Pinpoint the cell where the given text exists, returning its (X, Y) midpoint coordinate. 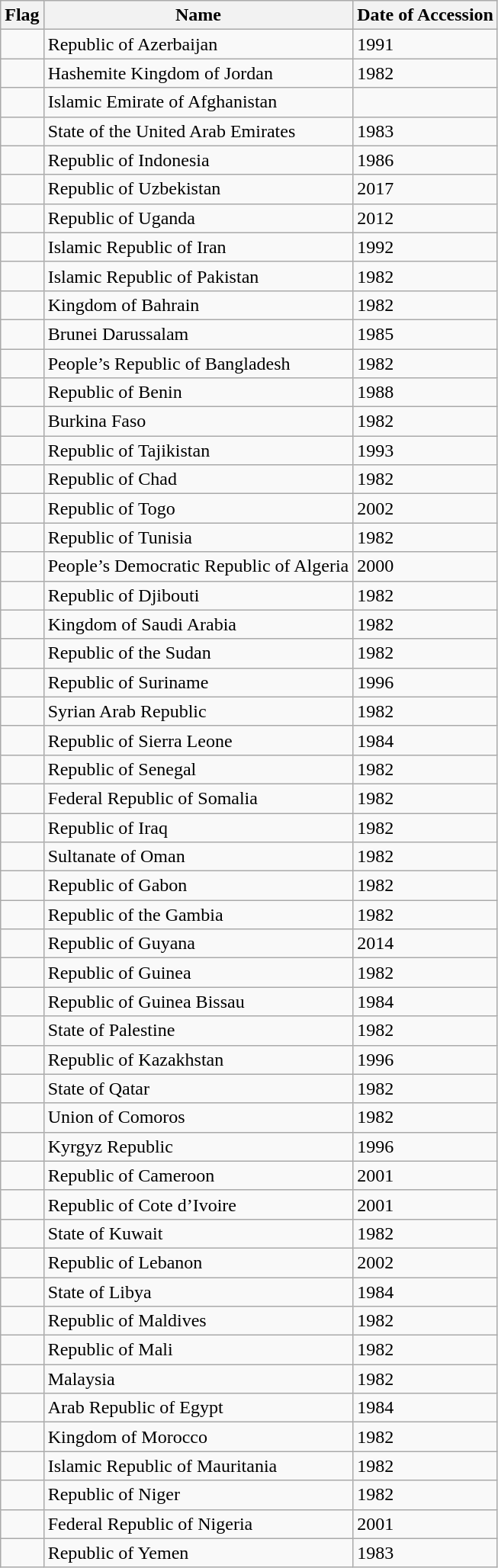
2017 (426, 189)
Malaysia (198, 1379)
1985 (426, 334)
Republic of Kazakhstan (198, 1060)
Date of Accession (426, 15)
Republic of Azerbaijan (198, 44)
Republic of Tunisia (198, 537)
1986 (426, 160)
Brunei Darussalam (198, 334)
Republic of Cote d’Ivoire (198, 1204)
Republic of Uganda (198, 218)
Republic of Niger (198, 1495)
Republic of Iraq (198, 827)
Islamic Emirate of Afghanistan (198, 102)
Republic of Uzbekistan (198, 189)
Republic of Senegal (198, 769)
2014 (426, 944)
Republic of Indonesia (198, 160)
Republic of Yemen (198, 1553)
Kingdom of Bahrain (198, 305)
Republic of Djibouti (198, 595)
Syrian Arab Republic (198, 711)
State of Palestine (198, 1031)
Republic of Cameroon (198, 1175)
2000 (426, 566)
Kingdom of Saudi Arabia (198, 624)
Burkina Faso (198, 422)
People’s Republic of Bangladesh (198, 364)
Federal Republic of Somalia (198, 798)
Name (198, 15)
Sultanate of Oman (198, 857)
1992 (426, 247)
Arab Republic of Egypt (198, 1408)
Union of Comoros (198, 1117)
Republic of Suriname (198, 682)
Republic of Guinea (198, 973)
Republic of Maldives (198, 1321)
Republic of Chad (198, 479)
People’s Democratic Republic of Algeria (198, 566)
Republic of Guinea Bissau (198, 1002)
Republic of the Gambia (198, 915)
1991 (426, 44)
1988 (426, 393)
Kyrgyz Republic (198, 1146)
Republic of Mali (198, 1350)
Republic of Lebanon (198, 1262)
Islamic Republic of Mauritania (198, 1466)
Republic of Benin (198, 393)
1993 (426, 451)
Kingdom of Morocco (198, 1437)
Republic of the Sudan (198, 653)
Federal Republic of Nigeria (198, 1524)
2012 (426, 218)
Islamic Republic of Pakistan (198, 276)
Republic of Tajikistan (198, 451)
Republic of Togo (198, 508)
State of the United Arab Emirates (198, 131)
State of Kuwait (198, 1233)
Hashemite Kingdom of Jordan (198, 73)
Flag (22, 15)
State of Qatar (198, 1089)
Republic of Guyana (198, 944)
Republic of Sierra Leone (198, 740)
State of Libya (198, 1292)
Republic of Gabon (198, 886)
Islamic Republic of Iran (198, 247)
